Pinpoint the cell where the given text exists, returning its [x, y] midpoint coordinate. 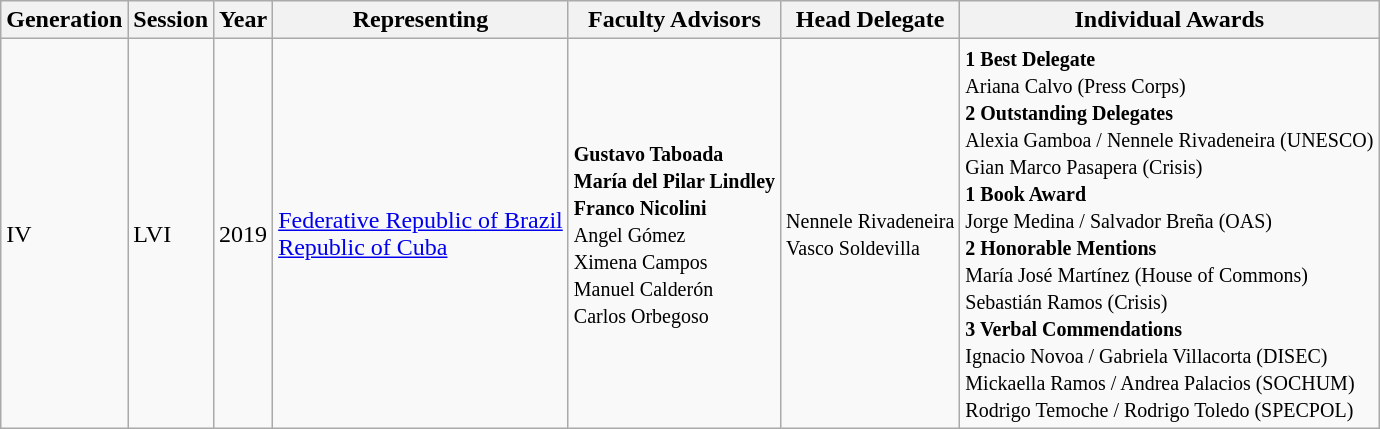
Session [171, 20]
Head Delegate [870, 20]
Individual Awards [1170, 20]
LVI [171, 234]
2019 [244, 234]
Faculty Advisors [674, 20]
Representing [421, 20]
Gustavo TaboadaMaría del Pilar LindleyFranco NicoliniAngel GómezXimena CamposManuel CalderónCarlos Orbegoso [674, 234]
Nennele RivadeneiraVasco Soldevilla [870, 234]
Generation [64, 20]
IV [64, 234]
Federative Republic of Brazil Republic of Cuba [421, 234]
Year [244, 20]
